Return [x, y] of the center of cell containing provided text 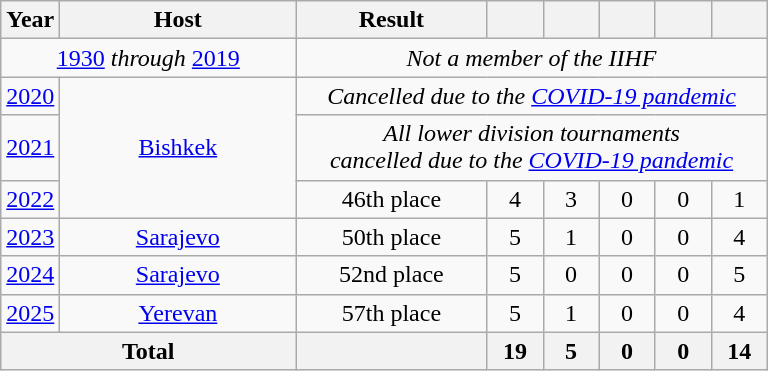
14 [739, 351]
Yerevan [178, 313]
Host [178, 20]
2025 [30, 313]
2020 [30, 96]
Bishkek [178, 148]
50th place [392, 237]
52nd place [392, 275]
Total [148, 351]
2022 [30, 199]
2024 [30, 275]
2021 [30, 148]
19 [515, 351]
Result [392, 20]
2023 [30, 237]
Not a member of the IIHF [532, 58]
46th place [392, 199]
57th place [392, 313]
1930 through 2019 [148, 58]
3 [571, 199]
Year [30, 20]
All lower division tournamentscancelled due to the COVID-19 pandemic [532, 148]
Cancelled due to the COVID-19 pandemic [532, 96]
